Search for the cell housing the specified text and yield its (X, Y) center coordinate. 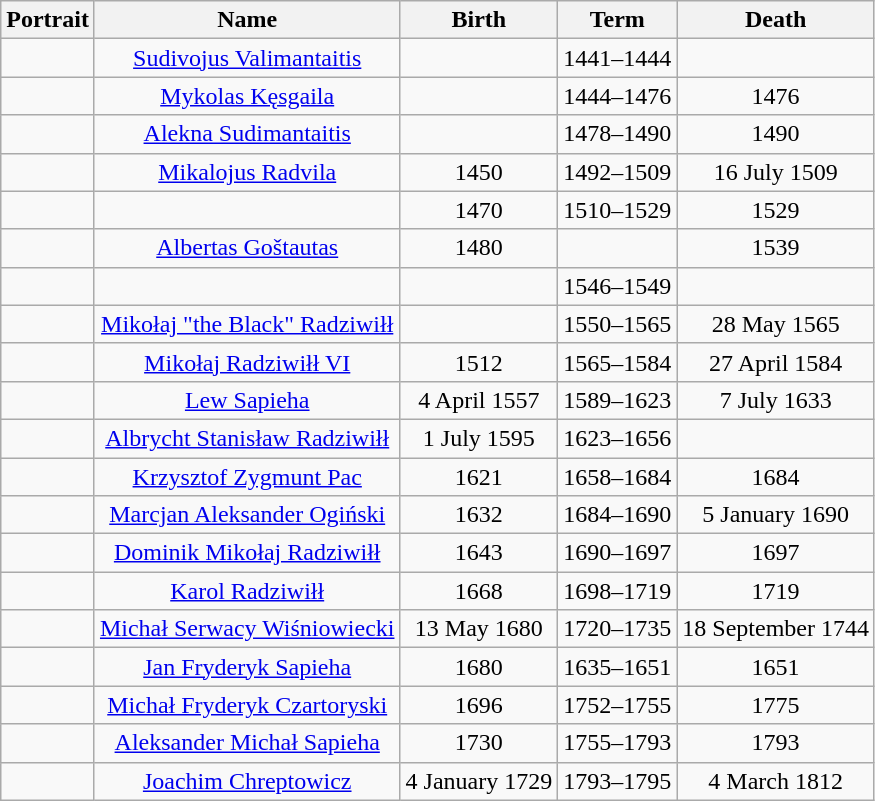
Aleksander Michał Sapieha (247, 743)
Mykolas Kęsgaila (247, 96)
7 July 1633 (776, 400)
18 September 1744 (776, 629)
1775 (776, 705)
Krzysztof Zygmunt Pac (247, 477)
1450 (479, 172)
1793 (776, 743)
1492–1509 (618, 172)
1698–1719 (618, 591)
1684 (776, 477)
1696 (479, 705)
1755–1793 (618, 743)
1752–1755 (618, 705)
1 July 1595 (479, 438)
Albertas Goštautas (247, 248)
1668 (479, 591)
Marcjan Aleksander Ogiński (247, 515)
Alekna Sudimantaitis (247, 134)
Jan Fryderyk Sapieha (247, 667)
1490 (776, 134)
Joachim Chreptowicz (247, 781)
1476 (776, 96)
1690–1697 (618, 553)
1719 (776, 591)
1643 (479, 553)
Lew Sapieha (247, 400)
1512 (479, 362)
1658–1684 (618, 477)
1720–1735 (618, 629)
Mikołaj "the Black" Radziwiłł (247, 324)
28 May 1565 (776, 324)
1730 (479, 743)
1480 (479, 248)
Term (618, 20)
16 July 1509 (776, 172)
1651 (776, 667)
1621 (479, 477)
Death (776, 20)
1510–1529 (618, 210)
1550–1565 (618, 324)
Mikołaj Radziwiłł VI (247, 362)
1680 (479, 667)
1441–1444 (618, 58)
1684–1690 (618, 515)
27 April 1584 (776, 362)
4 April 1557 (479, 400)
1539 (776, 248)
1529 (776, 210)
1632 (479, 515)
1546–1549 (618, 286)
1635–1651 (618, 667)
Michał Fryderyk Czartoryski (247, 705)
1470 (479, 210)
Sudivojus Valimantaitis (247, 58)
Portrait (48, 20)
1793–1795 (618, 781)
1589–1623 (618, 400)
Mikalojus Radvila (247, 172)
1623–1656 (618, 438)
5 January 1690 (776, 515)
13 May 1680 (479, 629)
Name (247, 20)
4 March 1812 (776, 781)
Birth (479, 20)
Dominik Mikołaj Radziwiłł (247, 553)
1565–1584 (618, 362)
Albrycht Stanisław Radziwiłł (247, 438)
1697 (776, 553)
Karol Radziwiłł (247, 591)
1478–1490 (618, 134)
1444–1476 (618, 96)
4 January 1729 (479, 781)
Michał Serwacy Wiśniowiecki (247, 629)
